Detect which cell encompasses the target text, then output its (X, Y) center coordinate. 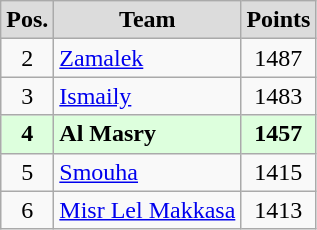
2 (28, 58)
4 (28, 134)
1457 (278, 134)
1483 (278, 96)
Pos. (28, 20)
1415 (278, 172)
Ismaily (148, 96)
Points (278, 20)
1487 (278, 58)
Misr Lel Makkasa (148, 210)
Team (148, 20)
3 (28, 96)
Smouha (148, 172)
Al Masry (148, 134)
1413 (278, 210)
6 (28, 210)
Zamalek (148, 58)
5 (28, 172)
